Return [x, y] of the center of cell containing provided text 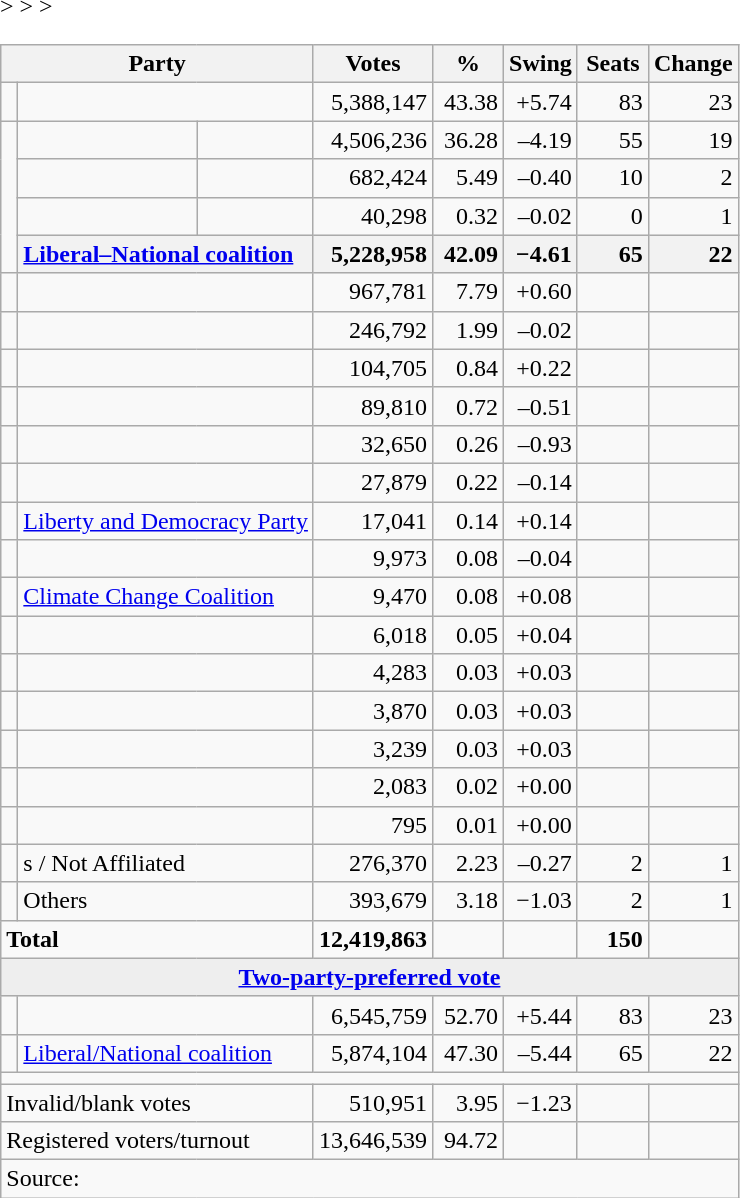
Seats [612, 64]
967,781 [372, 292]
+0.60 [541, 292]
27,879 [372, 482]
795 [372, 825]
94.72 [468, 1141]
4,506,236 [372, 140]
+5.44 [541, 1015]
276,370 [372, 863]
5.49 [468, 178]
0 [612, 216]
Registered voters/turnout [158, 1141]
3,870 [372, 711]
89,810 [372, 406]
0.84 [468, 368]
–0.04 [541, 559]
0.14 [468, 521]
17,041 [372, 521]
42.09 [468, 254]
+0.22 [541, 368]
Source: [370, 1179]
6,018 [372, 635]
Others [166, 901]
Votes [372, 64]
0.72 [468, 406]
0.02 [468, 787]
510,951 [372, 1103]
1.99 [468, 330]
9,973 [372, 559]
19 [693, 140]
3,239 [372, 749]
32,650 [372, 444]
–5.44 [541, 1053]
104,705 [372, 368]
36.28 [468, 140]
Liberal/National coalition [166, 1053]
12,419,863 [372, 939]
Two-party-preferred vote [370, 977]
−4.61 [541, 254]
% [468, 64]
682,424 [372, 178]
–0.14 [541, 482]
4,283 [372, 673]
5,388,147 [372, 102]
Total [158, 939]
+0.08 [541, 597]
40,298 [372, 216]
Swing [541, 64]
0.01 [468, 825]
0.32 [468, 216]
55 [612, 140]
Liberal–National coalition [166, 254]
Liberty and Democracy Party [166, 521]
0.05 [468, 635]
s / Not Affiliated [166, 863]
+0.14 [541, 521]
150 [612, 939]
52.70 [468, 1015]
–0.51 [541, 406]
Invalid/blank votes [158, 1103]
+0.04 [541, 635]
13,646,539 [372, 1141]
−1.03 [541, 901]
5,874,104 [372, 1053]
10 [612, 178]
Party [158, 64]
0.22 [468, 482]
–4.19 [541, 140]
7.79 [468, 292]
+5.74 [541, 102]
–0.27 [541, 863]
246,792 [372, 330]
–0.40 [541, 178]
393,679 [372, 901]
−1.23 [541, 1103]
5,228,958 [372, 254]
3.95 [468, 1103]
47.30 [468, 1053]
–0.93 [541, 444]
9,470 [372, 597]
3.18 [468, 901]
43.38 [468, 102]
2.23 [468, 863]
6,545,759 [372, 1015]
Climate Change Coalition [166, 597]
2,083 [372, 787]
0.26 [468, 444]
Change [693, 64]
